From the cell containing the given text, extract its center point as (x, y) coordinate. 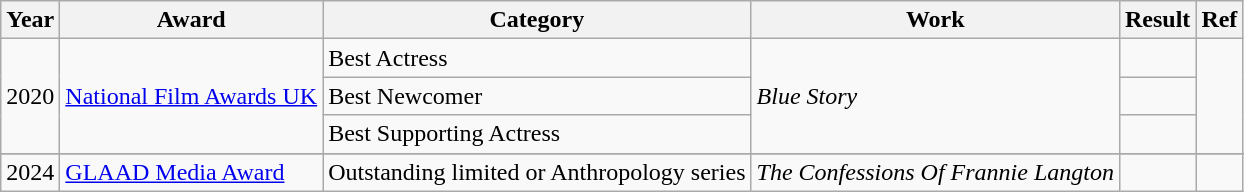
Outstanding limited or Anthropology series (537, 172)
Year (30, 20)
Result (1157, 20)
Award (192, 20)
Work (935, 20)
Ref (1220, 20)
2024 (30, 172)
Category (537, 20)
Best Actress (537, 58)
National Film Awards UK (192, 96)
The Confessions Of Frannie Langton (935, 172)
Best Supporting Actress (537, 134)
2020 (30, 96)
GLAAD Media Award (192, 172)
Blue Story (935, 96)
Best Newcomer (537, 96)
